Detect which cell encompasses the target text, then output its (x, y) center coordinate. 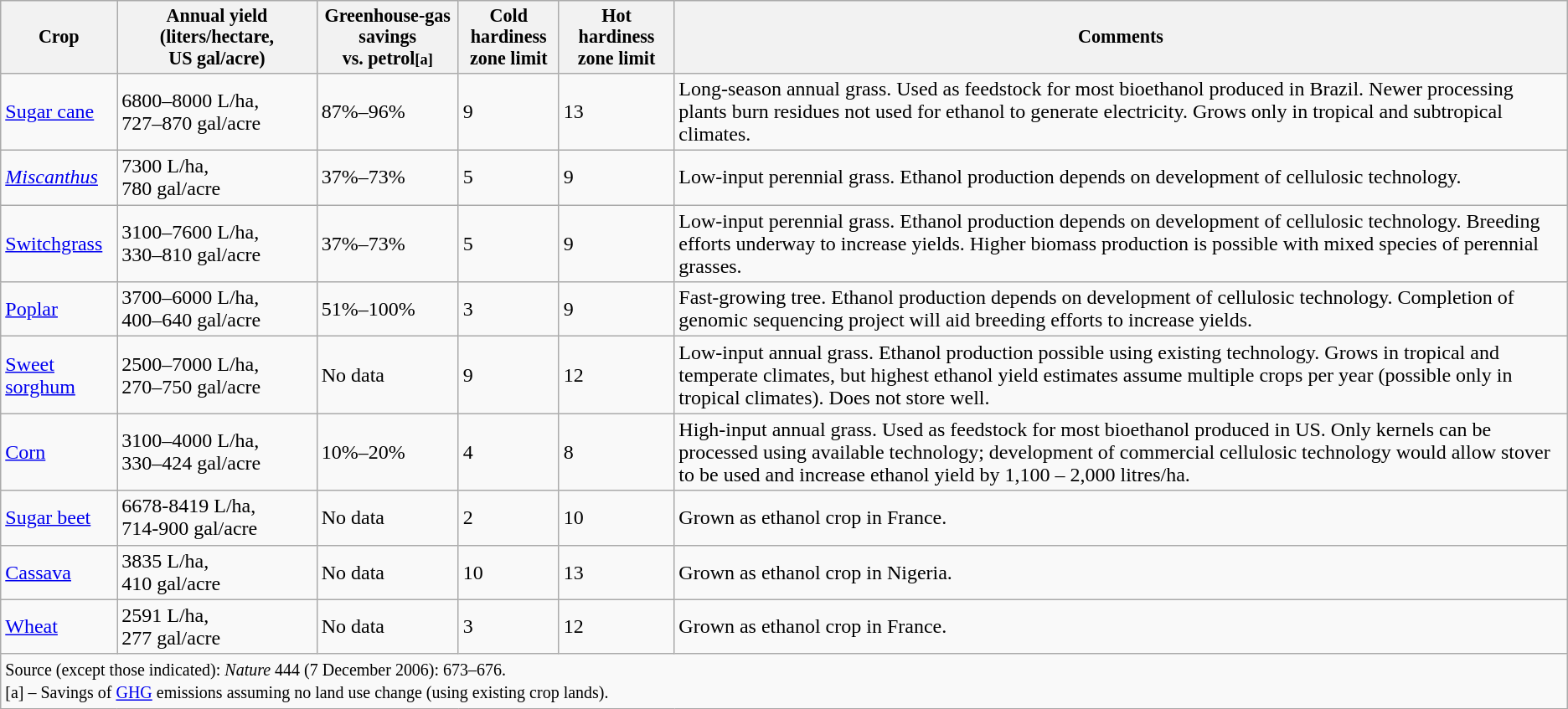
3100–4000 L/ha,330–424 gal/acre (217, 452)
3700–6000 L/ha,400–640 gal/acre (217, 310)
6678-8419 L/ha,714-900 gal/acre (217, 517)
Crop (59, 37)
2500–7000 L/ha,270–750 gal/acre (217, 375)
Miscanthus (59, 177)
Wheat (59, 626)
Sugar cane (59, 112)
3100–7600 L/ha,330–810 gal/acre (217, 244)
Switchgrass (59, 244)
4 (508, 452)
Poplar (59, 310)
Cassava (59, 573)
51%–100% (387, 310)
Annual yield (liters/hectare, US gal/acre) (217, 37)
7300 L/ha,780 gal/acre (217, 177)
Corn (59, 452)
Sweet sorghum (59, 375)
10%–20% (387, 452)
2591 L/ha,277 gal/acre (217, 626)
Low-input perennial grass. Ethanol production depends on development of cellulosic technology. (1121, 177)
Grown as ethanol crop in Nigeria. (1121, 573)
Sugar beet (59, 517)
2 (508, 517)
Cold hardinesszone limit (508, 37)
6800–8000 L/ha,727–870 gal/acre (217, 112)
87%–96% (387, 112)
3835 L/ha,410 gal/acre (217, 573)
Greenhouse-gas savingsvs. petrol[a] (387, 37)
Comments (1121, 37)
8 (616, 452)
Hothardiness zone limit (616, 37)
